From the cell containing the given text, extract its center point as (x, y) coordinate. 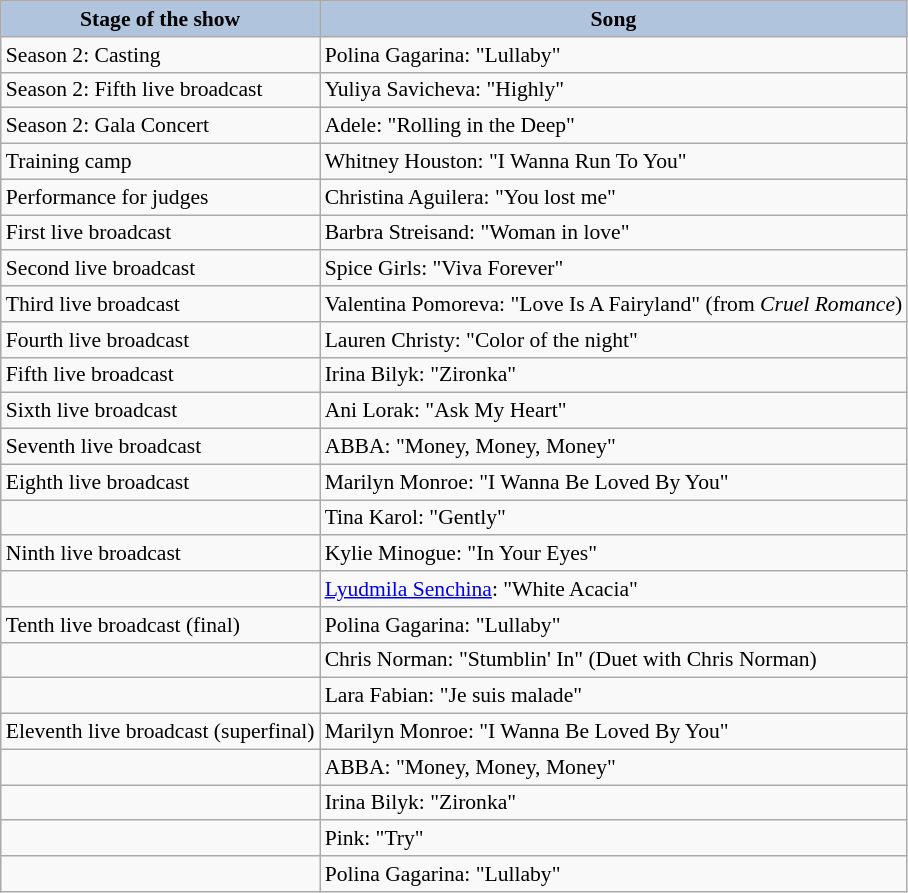
Yuliya Savicheva: "Highly" (614, 90)
Lara Fabian: "Je suis malade" (614, 696)
Season 2: Gala Concert (160, 126)
Fifth live broadcast (160, 375)
Barbra Streisand: "Woman in love" (614, 233)
Lauren Christy: "Color of the night" (614, 340)
Song (614, 19)
Ninth live broadcast (160, 554)
Whitney Houston: "I Wanna Run To You" (614, 162)
Stage of the show (160, 19)
Third live broadcast (160, 304)
Christina Aguilera: "You lost me" (614, 197)
Performance for judges (160, 197)
Training camp (160, 162)
Lyudmila Senchina: "White Acacia" (614, 589)
Second live broadcast (160, 269)
Season 2: Casting (160, 55)
Adele: "Rolling in the Deep" (614, 126)
Spice Girls: "Viva Forever" (614, 269)
Fourth live broadcast (160, 340)
Valentina Pomoreva: "Love Is A Fairyland" (from Cruel Romance) (614, 304)
Ani Lorak: "Ask My Heart" (614, 411)
Eleventh live broadcast (superfinal) (160, 732)
First live broadcast (160, 233)
Tina Karol: "Gently" (614, 518)
Kylie Minogue: "In Your Eyes" (614, 554)
Sixth live broadcast (160, 411)
Season 2: Fifth live broadcast (160, 90)
Seventh live broadcast (160, 447)
Chris Norman: "Stumblin' In" (Duet with Chris Norman) (614, 660)
Pink: "Try" (614, 839)
Tenth live broadcast (final) (160, 625)
Eighth live broadcast (160, 482)
